For the text-containing cell, return its midpoint in [x, y] coordinate format. 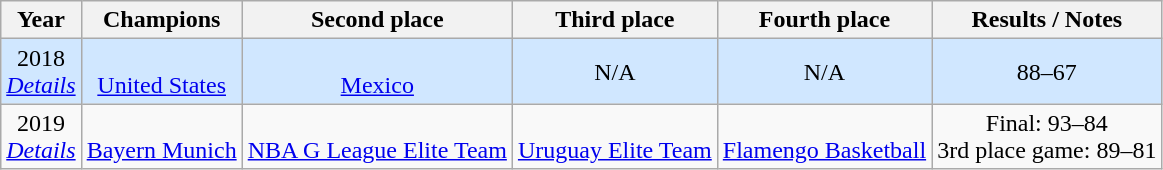
2019Details [41, 136]
Year [41, 20]
Uruguay Elite Team [614, 136]
Second place [377, 20]
NBA G League Elite Team [377, 136]
Flamengo Basketball [824, 136]
United States [162, 72]
Results / Notes [1047, 20]
Mexico [377, 72]
88–67 [1047, 72]
2018Details [41, 72]
Final: 93–843rd place game: 89–81 [1047, 136]
Third place [614, 20]
Champions [162, 20]
Fourth place [824, 20]
Bayern Munich [162, 136]
